From the cell containing the given text, extract its center point as (X, Y) coordinate. 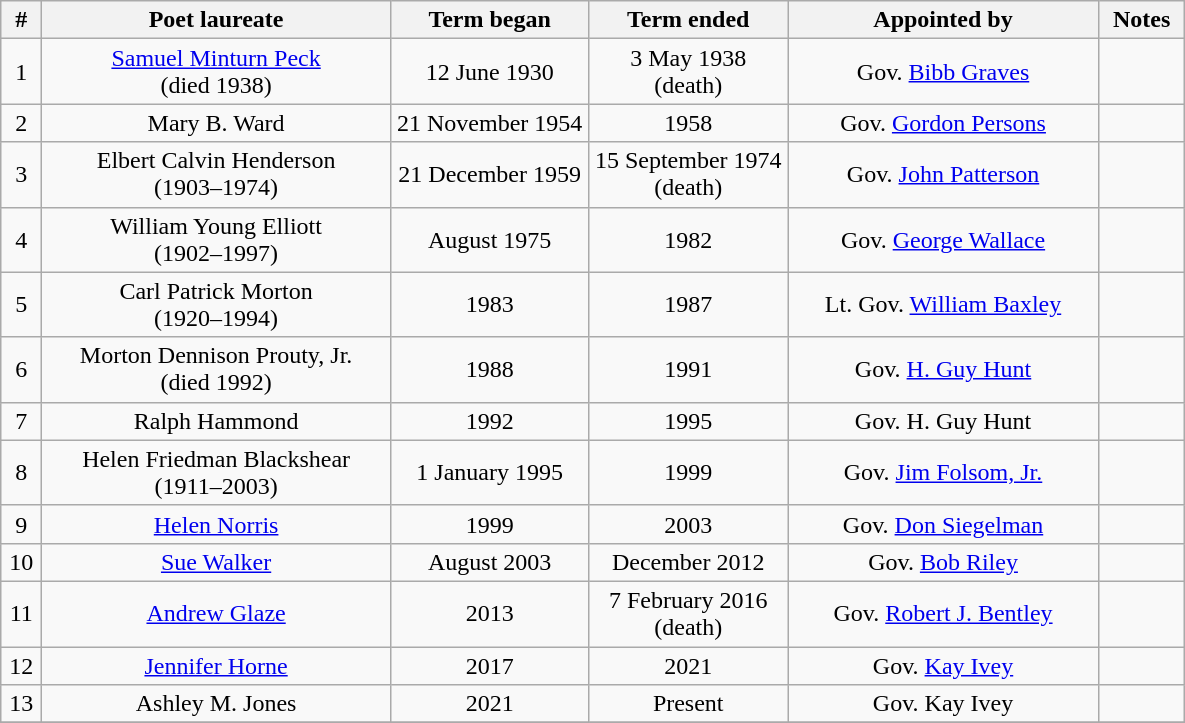
Andrew Glaze (216, 614)
Jennifer Horne (216, 665)
2013 (490, 614)
12 (22, 665)
12 June 1930 (490, 72)
1982 (688, 240)
Carl Patrick Morton(1920–1994) (216, 304)
Gov. Jim Folsom, Jr. (944, 472)
Present (688, 704)
1991 (688, 370)
13 (22, 704)
9 (22, 524)
Sue Walker (216, 562)
3 May 1938 (death) (688, 72)
1995 (688, 421)
1992 (490, 421)
1 January 1995 (490, 472)
Gov. John Patterson (944, 174)
Gov. Bob Riley (944, 562)
21 November 1954 (490, 123)
4 (22, 240)
Term ended (688, 20)
6 (22, 370)
Gov. Robert J. Bentley (944, 614)
Ralph Hammond (216, 421)
1 (22, 72)
2 (22, 123)
Notes (1142, 20)
1983 (490, 304)
1987 (688, 304)
Elbert Calvin Henderson(1903–1974) (216, 174)
December 2012 (688, 562)
# (22, 20)
Samuel Minturn Peck(died 1938) (216, 72)
Poet laureate (216, 20)
5 (22, 304)
Helen Friedman Blackshear(1911–2003) (216, 472)
10 (22, 562)
15 September 1974 (death) (688, 174)
1958 (688, 123)
7 February 2016 (death) (688, 614)
Lt. Gov. William Baxley (944, 304)
Gov. Don Siegelman (944, 524)
Gov. George Wallace (944, 240)
Mary B. Ward (216, 123)
Term began (490, 20)
Helen Norris (216, 524)
8 (22, 472)
Morton Dennison Prouty, Jr.(died 1992) (216, 370)
August 2003 (490, 562)
Appointed by (944, 20)
7 (22, 421)
August 1975 (490, 240)
William Young Elliott(1902–1997) (216, 240)
21 December 1959 (490, 174)
Gov. Gordon Persons (944, 123)
3 (22, 174)
Gov. Bibb Graves (944, 72)
2017 (490, 665)
Ashley M. Jones (216, 704)
11 (22, 614)
1988 (490, 370)
2003 (688, 524)
